Detect which cell encompasses the target text, then output its [X, Y] center coordinate. 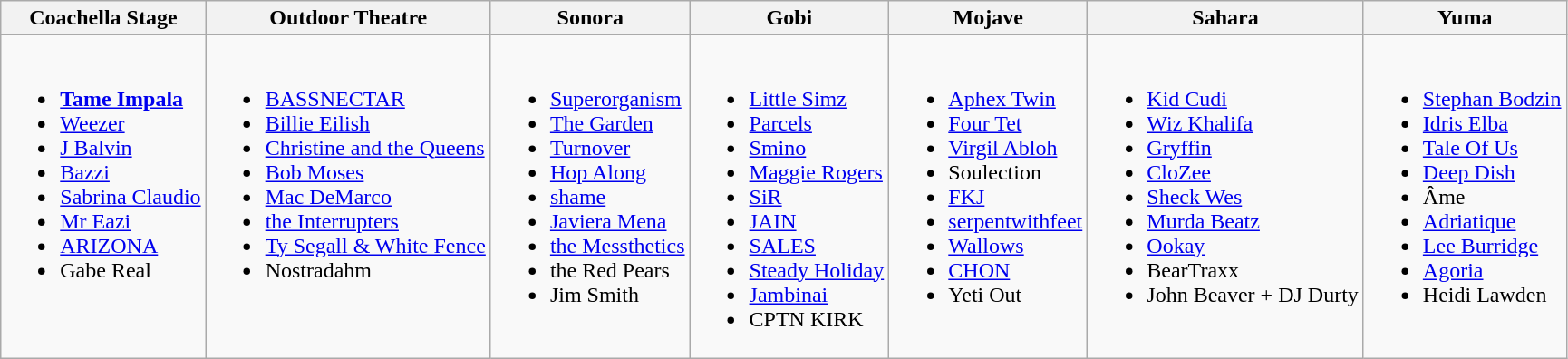
Kid CudiWiz KhalifaGryffinCloZeeSheck WesMurda BeatzOokayBearTraxxJohn Beaver + DJ Durty [1225, 197]
Aphex TwinFour TetVirgil AblohSoulectionFKJserpentwithfeetWallowsCHONYeti Out [988, 197]
Sonora [590, 18]
Mojave [988, 18]
BASSNECTARBillie EilishChristine and the QueensBob MosesMac DeMarcothe InterruptersTy Segall & White FenceNostradahm [348, 197]
Yuma [1465, 18]
Stephan BodzinIdris ElbaTale Of UsDeep DishÂmeAdriatiqueLee BurridgeAgoriaHeidi Lawden [1465, 197]
Sahara [1225, 18]
Coachella Stage [103, 18]
SuperorganismThe GardenTurnoverHop AlongshameJaviera Menathe Messtheticsthe Red PearsJim Smith [590, 197]
Outdoor Theatre [348, 18]
Tame ImpalaWeezerJ BalvinBazziSabrina ClaudioMr EaziARIZONAGabe Real [103, 197]
Little SimzParcelsSminoMaggie RogersSiRJAINSALESSteady HolidayJambinaiCPTN KIRK [789, 197]
Gobi [789, 18]
